Return [x, y] of the center of cell containing provided text 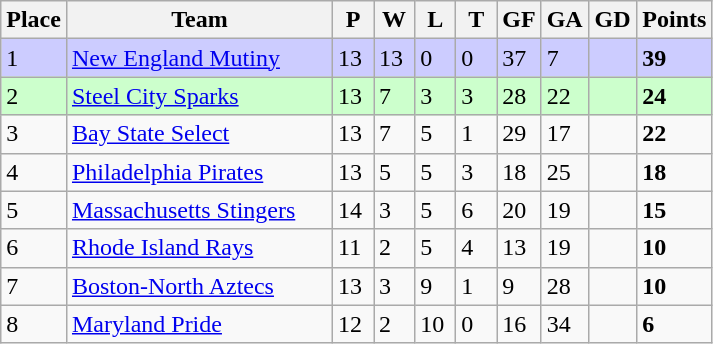
Rhode Island Rays [199, 248]
39 [674, 58]
25 [564, 172]
24 [674, 96]
Boston-North Aztecs [199, 286]
New England Mutiny [199, 58]
29 [519, 134]
12 [354, 324]
L [436, 20]
GF [519, 20]
20 [519, 210]
Team [199, 20]
Bay State Select [199, 134]
Steel City Sparks [199, 96]
16 [519, 324]
34 [564, 324]
Place [34, 20]
GD [612, 20]
T [476, 20]
Philadelphia Pirates [199, 172]
37 [519, 58]
P [354, 20]
GA [564, 20]
Points [674, 20]
W [394, 20]
8 [34, 324]
Maryland Pride [199, 324]
14 [354, 210]
17 [564, 134]
15 [674, 210]
11 [354, 248]
Massachusetts Stingers [199, 210]
